Output the [X, Y] coordinate of the center of the cell containing the given text.  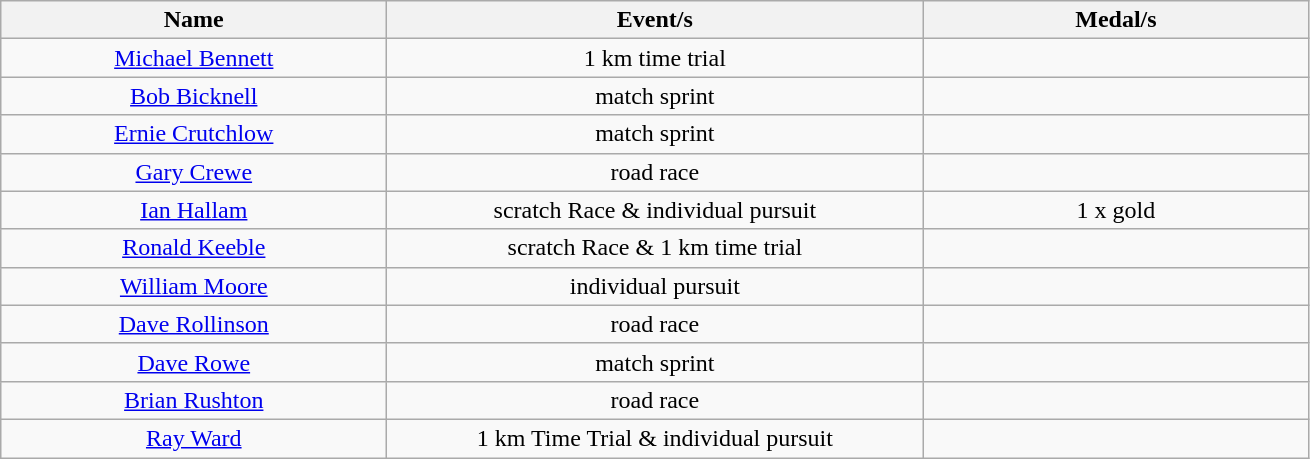
Event/s [655, 20]
Bob Bicknell [194, 96]
scratch Race & individual pursuit [655, 210]
Ray Ward [194, 438]
William Moore [194, 286]
Ronald Keeble [194, 248]
Medal/s [1116, 20]
Gary Crewe [194, 172]
Name [194, 20]
Michael Bennett [194, 58]
individual pursuit [655, 286]
1 km Time Trial & individual pursuit [655, 438]
Ian Hallam [194, 210]
Dave Rollinson [194, 324]
Dave Rowe [194, 362]
scratch Race & 1 km time trial [655, 248]
Brian Rushton [194, 400]
1 km time trial [655, 58]
1 x gold [1116, 210]
Ernie Crutchlow [194, 134]
